Provide the (X, Y) coordinate of the cell's center where the given text is located.  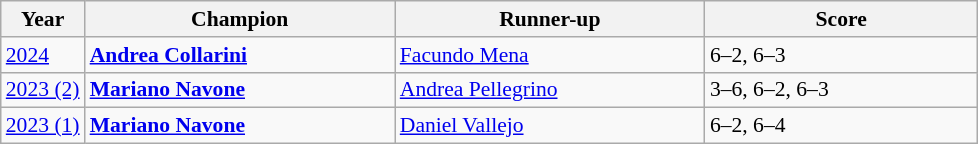
Andrea Pellegrino (550, 90)
6–2, 6–4 (842, 126)
2023 (1) (43, 126)
Daniel Vallejo (550, 126)
Facundo Mena (550, 55)
2023 (2) (43, 90)
3–6, 6–2, 6–3 (842, 90)
Andrea Collarini (240, 55)
Score (842, 19)
6–2, 6–3 (842, 55)
Champion (240, 19)
Year (43, 19)
2024 (43, 55)
Runner-up (550, 19)
